From the cell containing the given text, extract its center point as (x, y) coordinate. 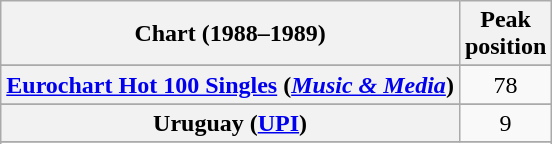
Chart (1988–1989) (230, 34)
Uruguay (UPI) (230, 123)
9 (505, 123)
78 (505, 85)
Peakposition (505, 34)
Eurochart Hot 100 Singles (Music & Media) (230, 85)
